Output the [x, y] coordinate of the center of the cell containing the given text.  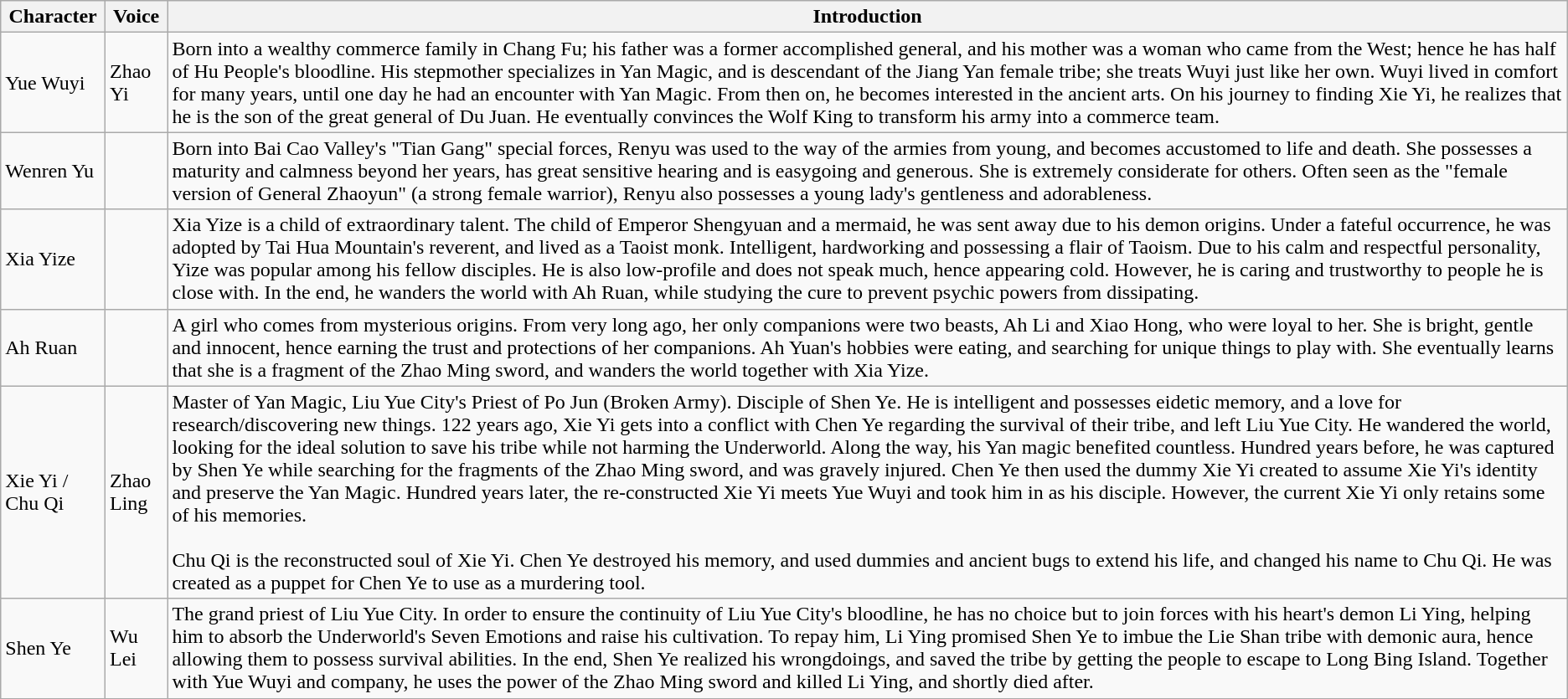
Yue Wuyi [54, 82]
Shen Ye [54, 648]
Xie Yi / Chu Qi [54, 492]
Wu Lei [136, 648]
Xia Yize [54, 260]
Zhao Yi [136, 82]
Zhao Ling [136, 492]
Ah Ruan [54, 347]
Voice [136, 17]
Character [54, 17]
Introduction [868, 17]
Wenren Yu [54, 171]
